Detect which cell encompasses the target text, then output its (X, Y) center coordinate. 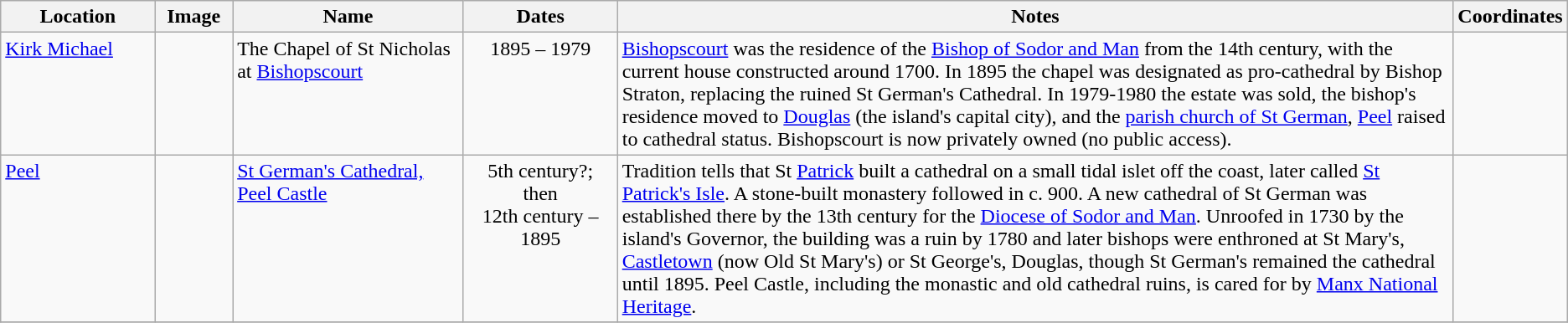
Kirk Michael (78, 94)
Notes (1035, 17)
St German's Cathedral, Peel Castle (348, 238)
1895 – 1979 (540, 94)
Peel (78, 238)
The Chapel of St Nicholas at Bishopscourt (348, 94)
Dates (540, 17)
5th century?; then 12th century – 1895 (540, 238)
Coordinates (1510, 17)
Location (78, 17)
Image (194, 17)
Name (348, 17)
